Find where the given text appears and provide that cell's center as (x, y) coordinate. 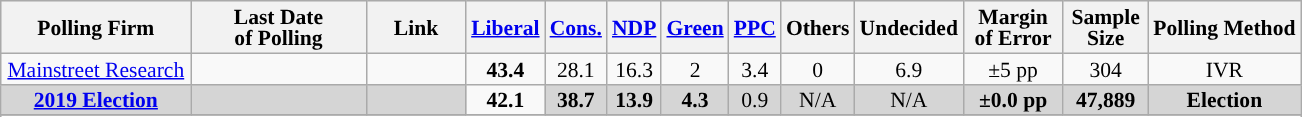
4.3 (694, 100)
0 (818, 68)
±5 pp (1013, 68)
Others (818, 27)
2019 Election (96, 100)
Link (416, 27)
Undecided (909, 27)
6.9 (909, 68)
Last Dateof Polling (278, 27)
43.4 (505, 68)
Mainstreet Research (96, 68)
Liberal (505, 27)
Election (1224, 100)
38.7 (576, 100)
IVR (1224, 68)
Polling Method (1224, 27)
±0.0 pp (1013, 100)
PPC (755, 27)
28.1 (576, 68)
0.9 (755, 100)
2 (694, 68)
304 (1106, 68)
Polling Firm (96, 27)
42.1 (505, 100)
Cons. (576, 27)
Marginof Error (1013, 27)
NDP (634, 27)
SampleSize (1106, 27)
16.3 (634, 68)
13.9 (634, 100)
47,889 (1106, 100)
Green (694, 27)
3.4 (755, 68)
